Capture the cell that displays the provided text and extract its [X, Y] central coordinate. 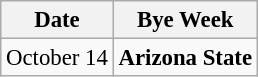
Bye Week [185, 20]
October 14 [57, 58]
Date [57, 20]
Arizona State [185, 58]
